Output the [x, y] coordinate of the center of the cell containing the given text.  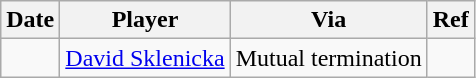
Via [328, 20]
Mutual termination [328, 58]
David Sklenicka [145, 58]
Ref [450, 20]
Player [145, 20]
Date [30, 20]
